Output the (x, y) coordinate of the center of the cell containing the given text.  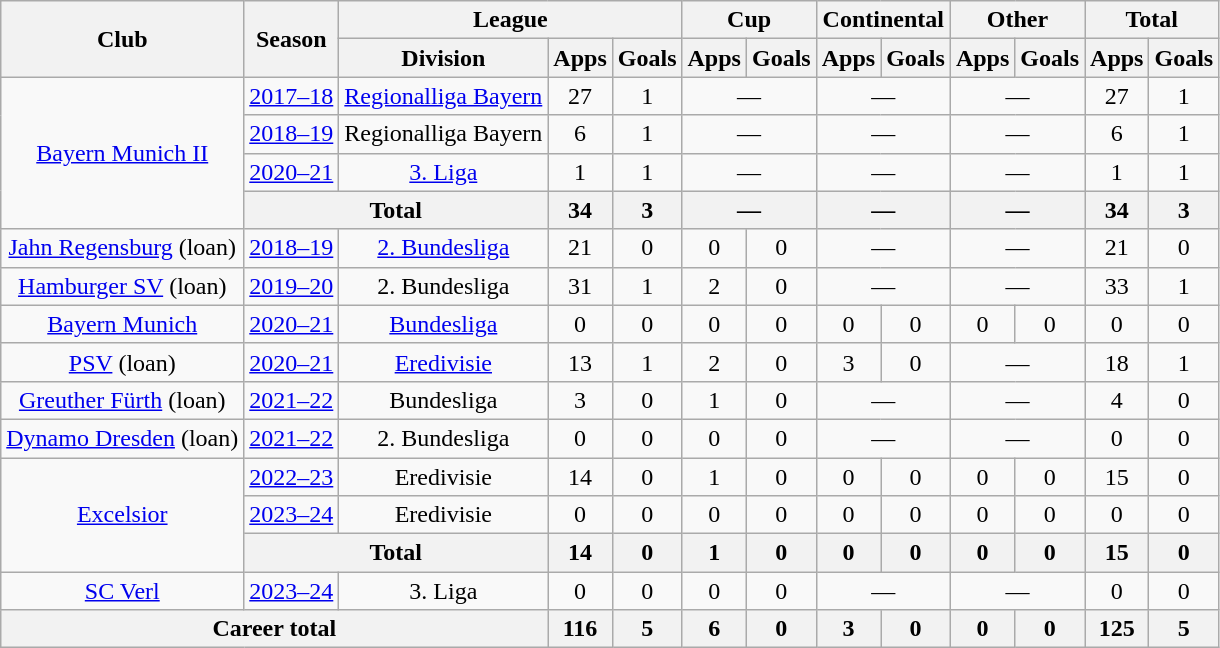
2022–23 (292, 477)
PSV (loan) (122, 362)
Continental (883, 20)
4 (1117, 400)
Season (292, 39)
2019–20 (292, 286)
Career total (274, 629)
125 (1117, 629)
Club (122, 39)
Greuther Fürth (loan) (122, 400)
13 (580, 362)
18 (1117, 362)
Hamburger SV (loan) (122, 286)
33 (1117, 286)
League (510, 20)
Dynamo Dresden (loan) (122, 438)
Cup (749, 20)
Jahn Regensburg (loan) (122, 248)
31 (580, 286)
Excelsior (122, 515)
Other (1017, 20)
SC Verl (122, 591)
Bayern Munich (122, 324)
2017–18 (292, 96)
116 (580, 629)
Division (444, 58)
Bayern Munich II (122, 153)
